Return the [x, y] coordinate for the center point of the cell that contains the specified text.  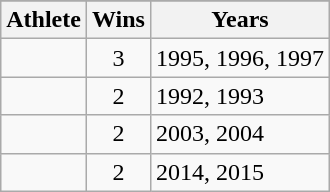
2014, 2015 [240, 172]
1992, 1993 [240, 96]
Wins [118, 20]
Athlete [44, 20]
Years [240, 20]
3 [118, 58]
2003, 2004 [240, 134]
1995, 1996, 1997 [240, 58]
